Find where the given text appears and provide that cell's center as [x, y] coordinate. 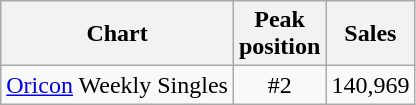
Chart [118, 34]
Sales [370, 34]
Oricon Weekly Singles [118, 85]
#2 [279, 85]
Peakposition [279, 34]
140,969 [370, 85]
